Capture the cell that displays the provided text and extract its [X, Y] central coordinate. 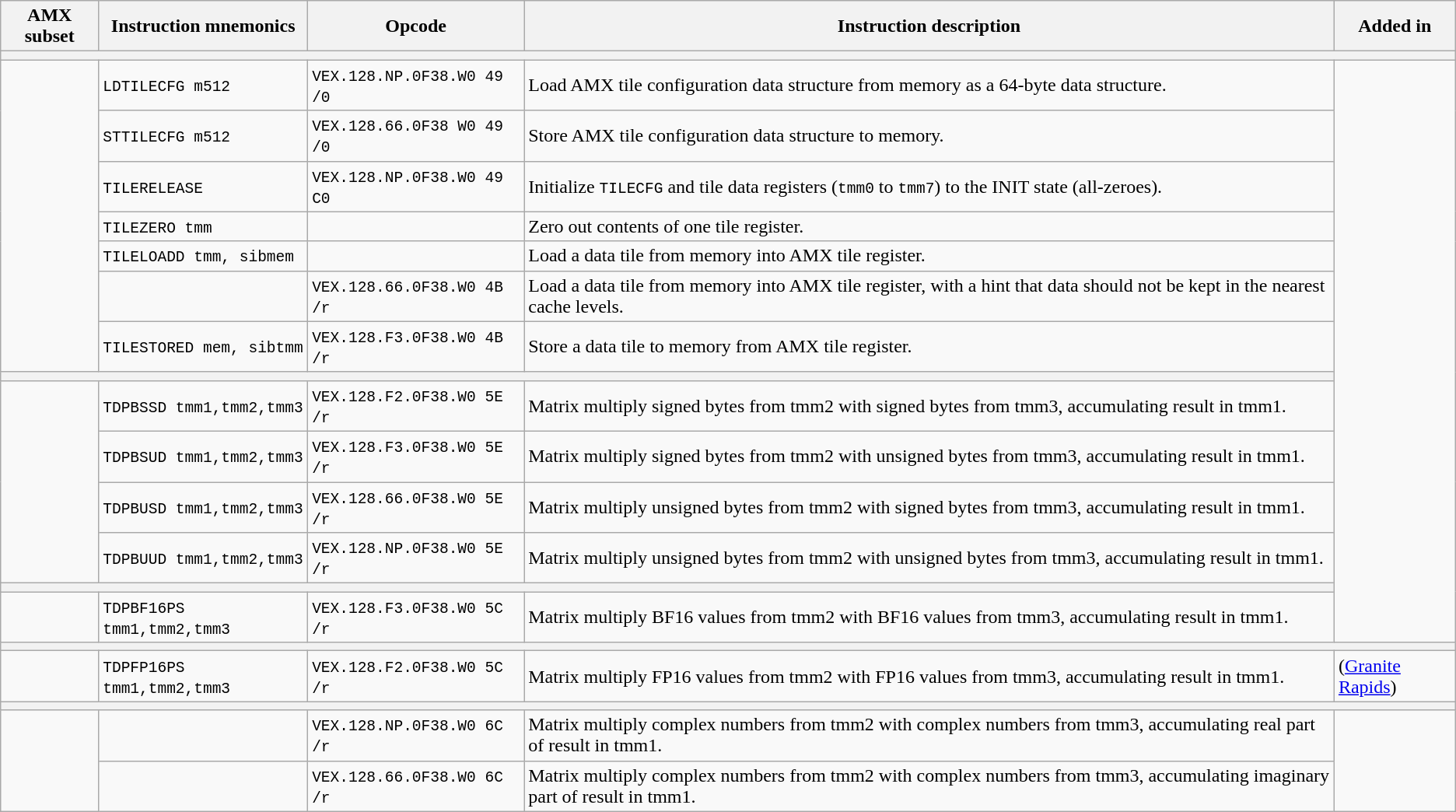
Added in [1395, 26]
TDPBUSD tmm1,tmm2,tmm3 [204, 507]
Load AMX tile configuration data structure from memory as a 64-byte data structure. [929, 86]
Initialize TILECFG and tile data registers (tmm0 to tmm7) to the INIT state (all-zeroes). [929, 187]
Zero out contents of one tile register. [929, 226]
Matrix multiply BF16 values from tmm2 with BF16 values from tmm3, accumulating result in tmm1. [929, 618]
TILERELEASE [204, 187]
Opcode [416, 26]
Matrix multiply complex numbers from tmm2 with complex numbers from tmm3, accumulating real part of result in tmm1. [929, 736]
VEX.128.F2.0F38.W0 5C /r [416, 677]
Instruction mnemonics [204, 26]
TILELOADD tmm, sibmem [204, 256]
TDPBSUD tmm1,tmm2,tmm3 [204, 456]
VEX.128.F2.0F38.W0 5E /r [416, 406]
Load a data tile from memory into AMX tile register. [929, 256]
TILEZERO tmm [204, 226]
Matrix multiply signed bytes from tmm2 with signed bytes from tmm3, accumulating result in tmm1. [929, 406]
Store AMX tile configuration data structure to memory. [929, 135]
Load a data tile from memory into AMX tile register, with a hint that data should not be kept in the nearest cache levels. [929, 296]
TDPBF16PS tmm1,tmm2,tmm3 [204, 618]
VEX.128.F3.0F38.W0 4B /r [416, 347]
VEX.128.F3.0F38.W0 5E /r [416, 456]
VEX.128.F3.0F38.W0 5C /r [416, 618]
STTILECFG m512 [204, 135]
(Granite Rapids) [1395, 677]
VEX.128.66.0F38.W0 6C /r [416, 786]
VEX.128.66.0F38.W0 4B /r [416, 296]
Instruction description [929, 26]
VEX.128.NP.0F38.W0 49 /0 [416, 86]
Store a data tile to memory from AMX tile register. [929, 347]
VEX.128.NP.0F38.W0 49 C0 [416, 187]
Matrix multiply complex numbers from tmm2 with complex numbers from tmm3, accumulating imaginary part of result in tmm1. [929, 786]
VEX.128.NP.0F38.W0 6C /r [416, 736]
VEX.128.66.0F38 W0 49 /0 [416, 135]
TDPFP16PS tmm1,tmm2,tmm3 [204, 677]
Matrix multiply signed bytes from tmm2 with unsigned bytes from tmm3, accumulating result in tmm1. [929, 456]
Matrix multiply unsigned bytes from tmm2 with unsigned bytes from tmm3, accumulating result in tmm1. [929, 558]
LDTILECFG m512 [204, 86]
TDPBUUD tmm1,tmm2,tmm3 [204, 558]
VEX.128.66.0F38.W0 5E /r [416, 507]
AMX subset [50, 26]
Matrix multiply FP16 values from tmm2 with FP16 values from tmm3, accumulating result in tmm1. [929, 677]
VEX.128.NP.0F38.W0 5E /r [416, 558]
TILESTORED mem, sibtmm [204, 347]
TDPBSSD tmm1,tmm2,tmm3 [204, 406]
Matrix multiply unsigned bytes from tmm2 with signed bytes from tmm3, accumulating result in tmm1. [929, 507]
